Scan for the cell matching the given text and deliver its (x, y) coordinate at center. 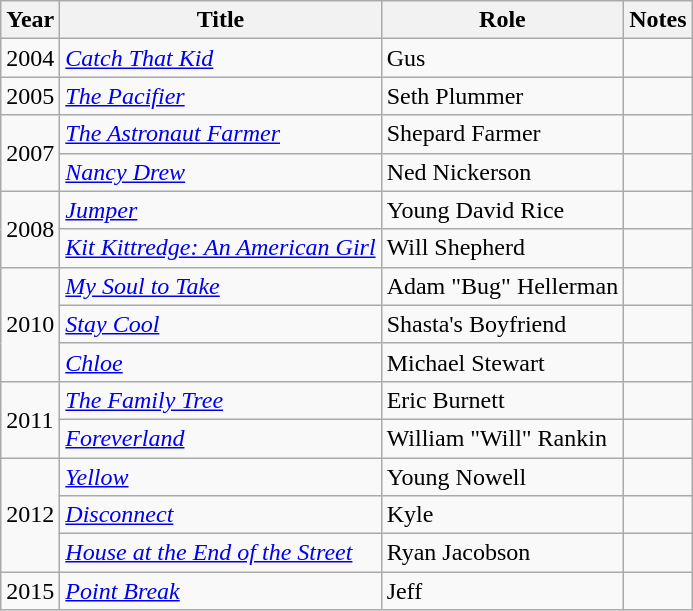
Role (502, 20)
Yellow (220, 477)
Jeff (502, 591)
Catch That Kid (220, 58)
2011 (30, 419)
Title (220, 20)
Michael Stewart (502, 362)
Nancy Drew (220, 172)
Will Shepherd (502, 248)
Young David Rice (502, 210)
Foreverland (220, 438)
2004 (30, 58)
Ryan Jacobson (502, 553)
Seth Plummer (502, 96)
The Family Tree (220, 400)
2007 (30, 153)
2015 (30, 591)
2005 (30, 96)
Jumper (220, 210)
Adam "Bug" Hellerman (502, 286)
Young Nowell (502, 477)
2012 (30, 515)
House at the End of the Street (220, 553)
The Pacifier (220, 96)
Shepard Farmer (502, 134)
Chloe (220, 362)
2008 (30, 229)
My Soul to Take (220, 286)
Stay Cool (220, 324)
Year (30, 20)
Shasta's Boyfriend (502, 324)
William "Will" Rankin (502, 438)
Point Break (220, 591)
Kit Kittredge: An American Girl (220, 248)
Ned Nickerson (502, 172)
Notes (658, 20)
2010 (30, 324)
Kyle (502, 515)
Eric Burnett (502, 400)
Disconnect (220, 515)
Gus (502, 58)
The Astronaut Farmer (220, 134)
